Provide the [X, Y] coordinate of the cell's center where the given text is located.  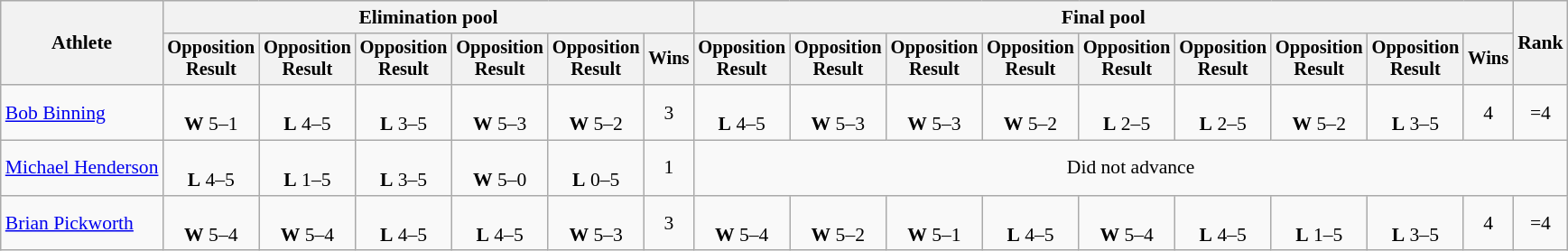
Final pool [1103, 17]
Elimination pool [429, 17]
1 [668, 168]
Rank [1540, 43]
L 0–5 [596, 168]
Michael Henderson [82, 168]
Brian Pickworth [82, 224]
Did not advance [1130, 168]
Bob Binning [82, 112]
W 5–0 [500, 168]
Athlete [82, 43]
